Pinpoint the cell where the given text exists, returning its (x, y) midpoint coordinate. 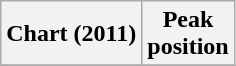
Peakposition (188, 34)
Chart (2011) (72, 34)
